Extract the (x, y) coordinate from the center of the cell holding the provided text.  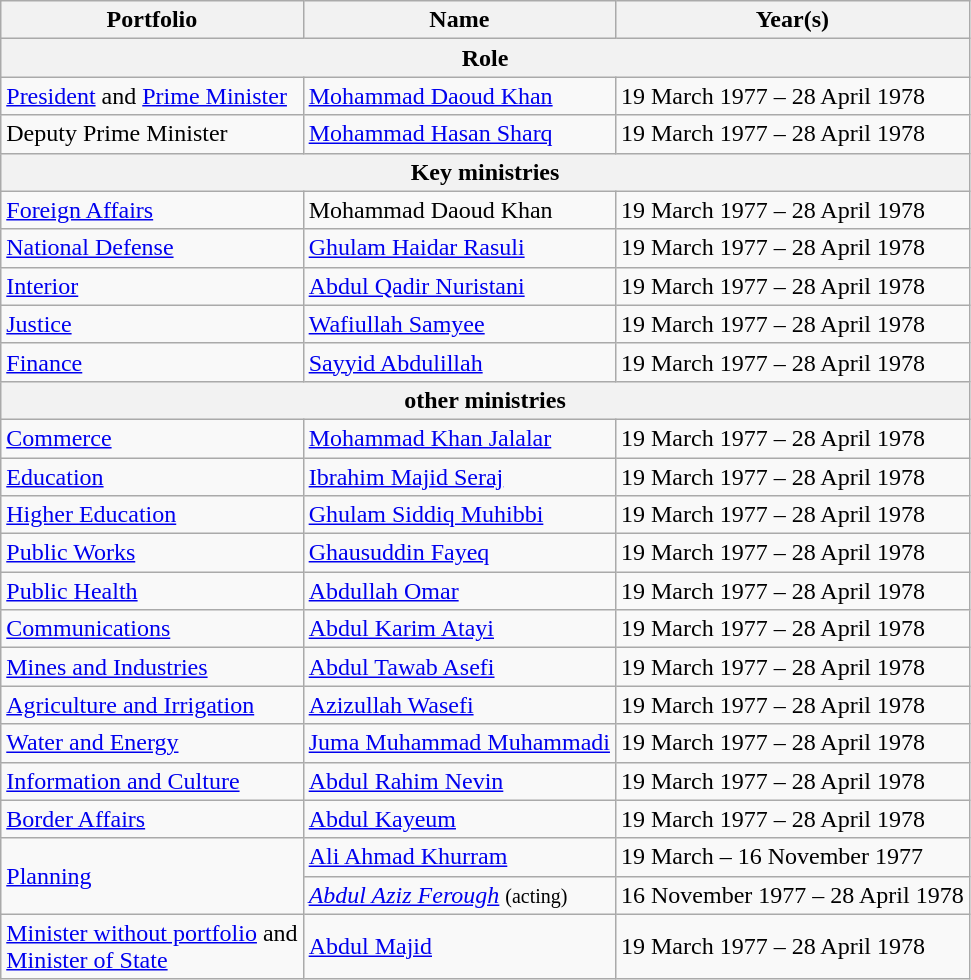
Ghulam Siddiq Muhibbi (459, 515)
Abdul Majid (459, 946)
Ghulam Haidar Rasuli (459, 248)
Ibrahim Majid Seraj (459, 477)
Name (459, 20)
Communications (152, 629)
19 March – 16 November 1977 (792, 857)
Sayyid Abdulillah (459, 362)
Abdul Kayeum (459, 819)
Role (485, 58)
Abdul Tawab Asefi (459, 667)
Border Affairs (152, 819)
Juma Muhammad Muhammadi (459, 743)
Finance (152, 362)
Interior (152, 286)
Mohammad Hasan Sharq (459, 134)
Ali Ahmad Khurram (459, 857)
Abdul Rahim Nevin (459, 781)
Ghausuddin Fayeq (459, 553)
Higher Education (152, 515)
Water and Energy (152, 743)
Minister without portfolio andMinister of State (152, 946)
Education (152, 477)
Commerce (152, 438)
Wafiullah Samyee (459, 324)
Mohammad Khan Jalalar (459, 438)
Abdul Karim Atayi (459, 629)
Abdullah Omar (459, 591)
Information and Culture (152, 781)
Public Health (152, 591)
16 November 1977 – 28 April 1978 (792, 895)
Year(s) (792, 20)
Agriculture and Irrigation (152, 705)
other ministries (485, 400)
Abdul Aziz Ferough (acting) (459, 895)
Foreign Affairs (152, 210)
National Defense (152, 248)
Public Works (152, 553)
Portfolio (152, 20)
Mines and Industries (152, 667)
President and Prime Minister (152, 96)
Abdul Qadir Nuristani (459, 286)
Deputy Prime Minister (152, 134)
Key ministries (485, 172)
Justice (152, 324)
Azizullah Wasefi (459, 705)
Planning (152, 876)
